Determine the [x, y] coordinate at the center of the cell enclosing the given text.  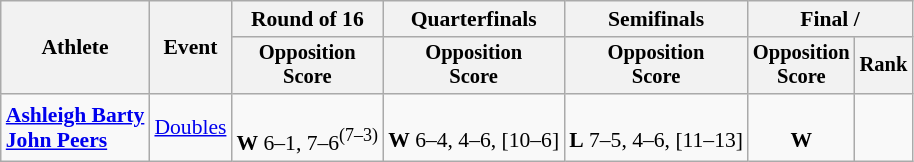
W [802, 128]
Round of 16 [307, 19]
Ashleigh BartyJohn Peers [76, 128]
W 6–1, 7–6(7–3) [307, 128]
Doubles [190, 128]
Event [190, 48]
Athlete [76, 48]
Quarterfinals [474, 19]
Rank [884, 66]
Final / [830, 19]
Semifinals [656, 19]
W 6–4, 4–6, [10–6] [474, 128]
L 7–5, 4–6, [11–13] [656, 128]
